Scan for the cell matching the given text and deliver its (X, Y) coordinate at center. 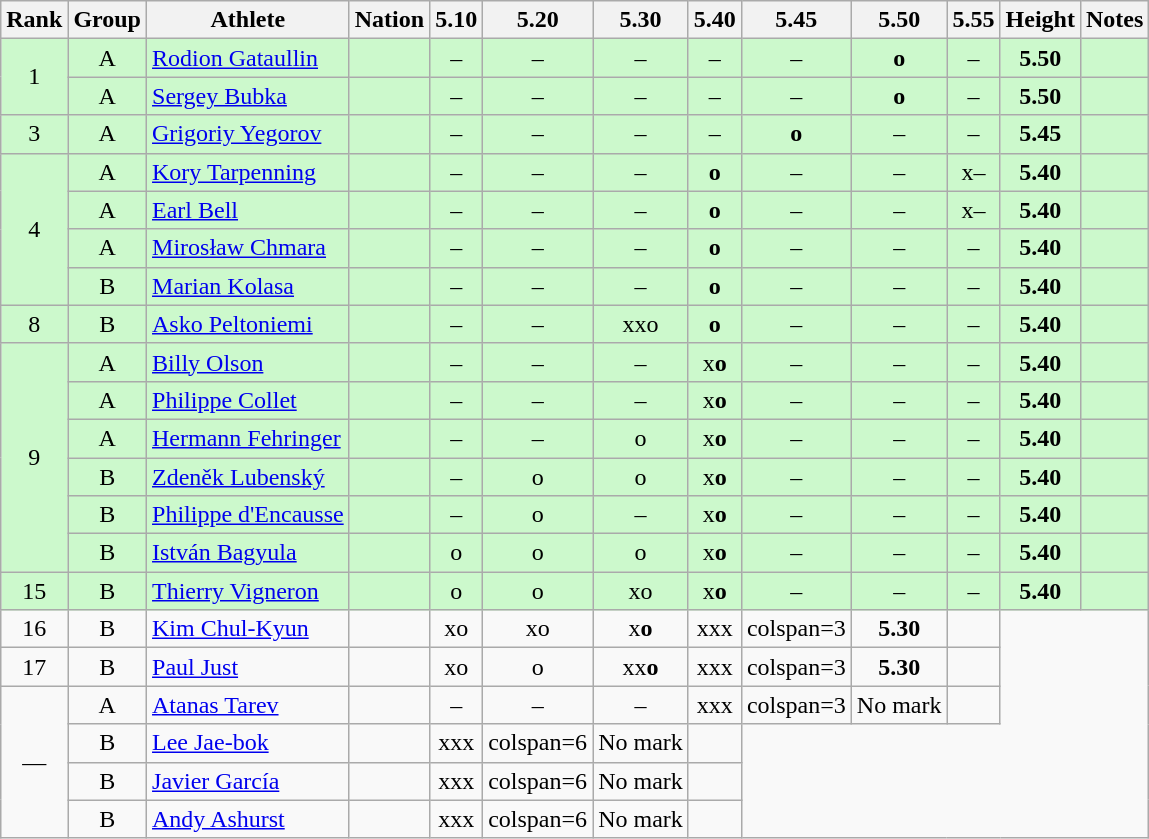
Earl Bell (248, 210)
Billy Olson (248, 362)
16 (34, 629)
17 (34, 667)
Athlete (248, 20)
Lee Jae-bok (248, 743)
Paul Just (248, 667)
— (34, 762)
Atanas Tarev (248, 705)
8 (34, 324)
Mirosław Chmara (248, 248)
Height (1040, 20)
Sergey Bubka (248, 96)
5.55 (974, 20)
Javier García (248, 781)
Philippe Collet (248, 400)
Philippe d'Encausse (248, 515)
15 (34, 591)
5.10 (456, 20)
Group (108, 20)
5.20 (538, 20)
Zdeněk Lubenský (248, 477)
Andy Ashurst (248, 819)
3 (34, 134)
Marian Kolasa (248, 286)
9 (34, 457)
Thierry Vigneron (248, 591)
1 (34, 77)
4 (34, 229)
Grigoriy Yegorov (248, 134)
Kory Tarpenning (248, 172)
Asko Peltoniemi (248, 324)
Notes (1114, 20)
István Bagyula (248, 553)
Hermann Fehringer (248, 438)
Nation (389, 20)
Rodion Gataullin (248, 58)
Kim Chul-Kyun (248, 629)
Rank (34, 20)
